Find where the given text appears and provide that cell's center as (x, y) coordinate. 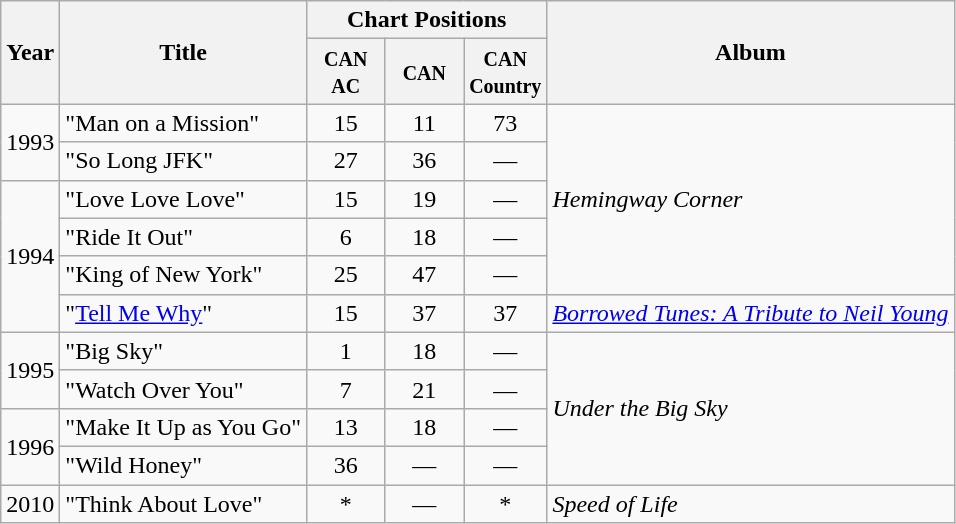
Title (184, 52)
"Wild Honey" (184, 465)
27 (346, 161)
21 (424, 389)
1 (346, 351)
Speed of Life (750, 503)
CAN (424, 72)
"Big Sky" (184, 351)
"King of New York" (184, 275)
11 (424, 123)
1995 (30, 370)
19 (424, 199)
7 (346, 389)
Hemingway Corner (750, 199)
Under the Big Sky (750, 408)
6 (346, 237)
Year (30, 52)
1994 (30, 256)
CAN AC (346, 72)
"Make It Up as You Go" (184, 427)
"Watch Over You" (184, 389)
"Tell Me Why" (184, 313)
73 (506, 123)
2010 (30, 503)
1993 (30, 142)
"Man on a Mission" (184, 123)
13 (346, 427)
"Love Love Love" (184, 199)
Chart Positions (426, 20)
Album (750, 52)
25 (346, 275)
"Ride It Out" (184, 237)
CAN Country (506, 72)
47 (424, 275)
"Think About Love" (184, 503)
Borrowed Tunes: A Tribute to Neil Young (750, 313)
1996 (30, 446)
"So Long JFK" (184, 161)
